Detect which cell encompasses the target text, then output its [X, Y] center coordinate. 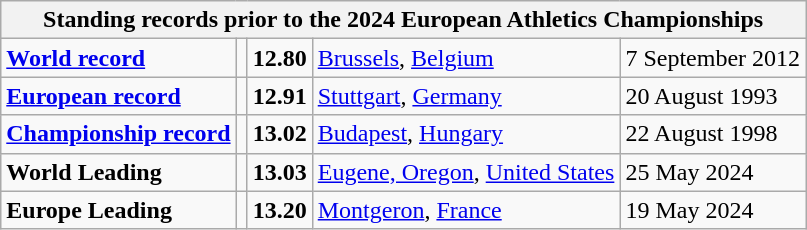
World Leading [118, 172]
13.02 [280, 134]
Budapest, Hungary [466, 134]
19 May 2024 [713, 210]
Brussels, Belgium [466, 58]
13.20 [280, 210]
Eugene, Oregon, United States [466, 172]
Montgeron, France [466, 210]
22 August 1998 [713, 134]
25 May 2024 [713, 172]
12.91 [280, 96]
Standing records prior to the 2024 European Athletics Championships [404, 20]
13.03 [280, 172]
Championship record [118, 134]
7 September 2012 [713, 58]
Europe Leading [118, 210]
World record [118, 58]
12.80 [280, 58]
European record [118, 96]
20 August 1993 [713, 96]
Stuttgart, Germany [466, 96]
